Extract the (X, Y) coordinate from the center of the cell holding the provided text.  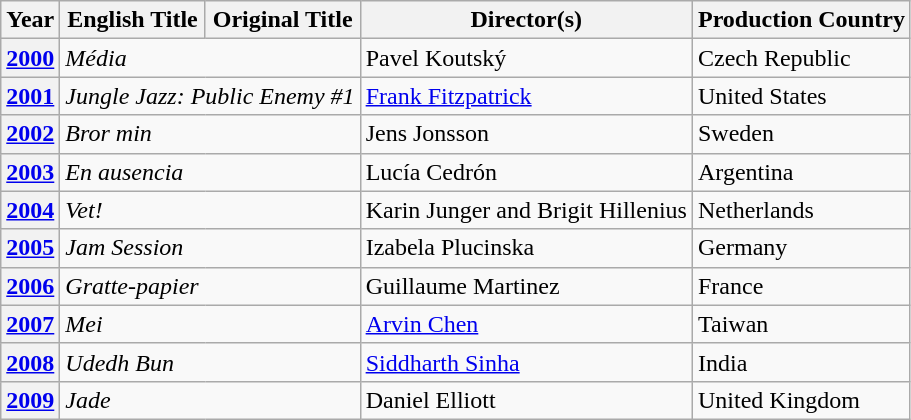
Czech Republic (801, 58)
2003 (30, 172)
2005 (30, 248)
Jade (210, 400)
En ausencia (210, 172)
Média (210, 58)
English Title (132, 20)
Udedh Bun (210, 362)
Vet! (210, 210)
2006 (30, 286)
Izabela Plucinska (526, 248)
Director(s) (526, 20)
2004 (30, 210)
Karin Junger and Brigit Hillenius (526, 210)
Jungle Jazz: Public Enemy #1 (210, 96)
Pavel Koutský (526, 58)
2002 (30, 134)
Mei (210, 324)
2009 (30, 400)
Netherlands (801, 210)
Jens Jonsson (526, 134)
2000 (30, 58)
Arvin Chen (526, 324)
Taiwan (801, 324)
Germany (801, 248)
Guillaume Martinez (526, 286)
Bror min (210, 134)
2008 (30, 362)
United Kingdom (801, 400)
Production Country (801, 20)
2001 (30, 96)
Original Title (282, 20)
India (801, 362)
Sweden (801, 134)
Year (30, 20)
Lucía Cedrón (526, 172)
2007 (30, 324)
Argentina (801, 172)
Frank Fitzpatrick (526, 96)
United States (801, 96)
France (801, 286)
Siddharth Sinha (526, 362)
Jam Session (210, 248)
Gratte-papier (210, 286)
Daniel Elliott (526, 400)
